Locate the cell with the specified text and output its [x, y] center coordinate. 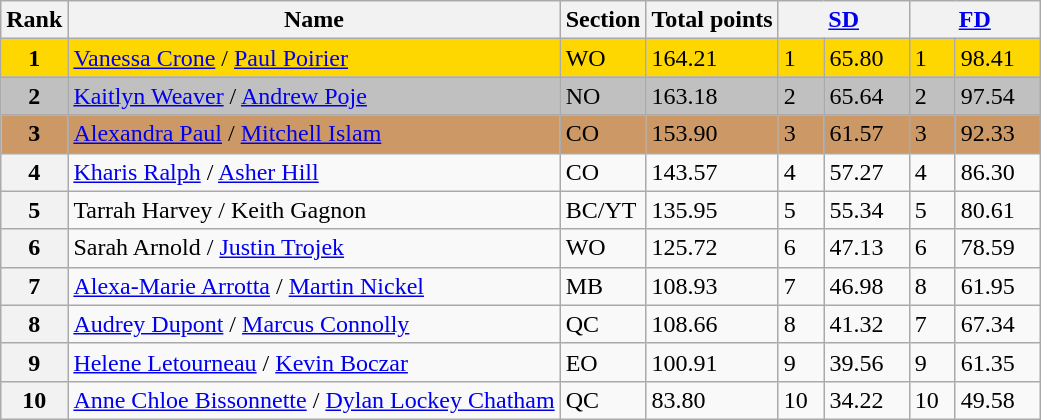
MB [603, 286]
Alexa-Marie Arrotta / Martin Nickel [314, 286]
SD [844, 20]
153.90 [712, 134]
EO [603, 362]
163.18 [712, 96]
61.95 [998, 286]
41.32 [866, 324]
Helene Letourneau / Kevin Boczar [314, 362]
80.61 [998, 210]
108.93 [712, 286]
164.21 [712, 58]
Sarah Arnold / Justin Trojek [314, 248]
Rank [34, 20]
Total points [712, 20]
Kharis Ralph / Asher Hill [314, 172]
65.64 [866, 96]
Audrey Dupont / Marcus Connolly [314, 324]
67.34 [998, 324]
57.27 [866, 172]
108.66 [712, 324]
Name [314, 20]
135.95 [712, 210]
34.22 [866, 400]
55.34 [866, 210]
61.35 [998, 362]
61.57 [866, 134]
100.91 [712, 362]
86.30 [998, 172]
92.33 [998, 134]
Tarrah Harvey / Keith Gagnon [314, 210]
Kaitlyn Weaver / Andrew Poje [314, 96]
98.41 [998, 58]
47.13 [866, 248]
Section [603, 20]
46.98 [866, 286]
143.57 [712, 172]
Vanessa Crone / Paul Poirier [314, 58]
39.56 [866, 362]
65.80 [866, 58]
97.54 [998, 96]
49.58 [998, 400]
125.72 [712, 248]
Alexandra Paul / Mitchell Islam [314, 134]
BC/YT [603, 210]
78.59 [998, 248]
NO [603, 96]
Anne Chloe Bissonnette / Dylan Lockey Chatham [314, 400]
83.80 [712, 400]
FD [974, 20]
